Return [x, y] of the center of cell containing provided text 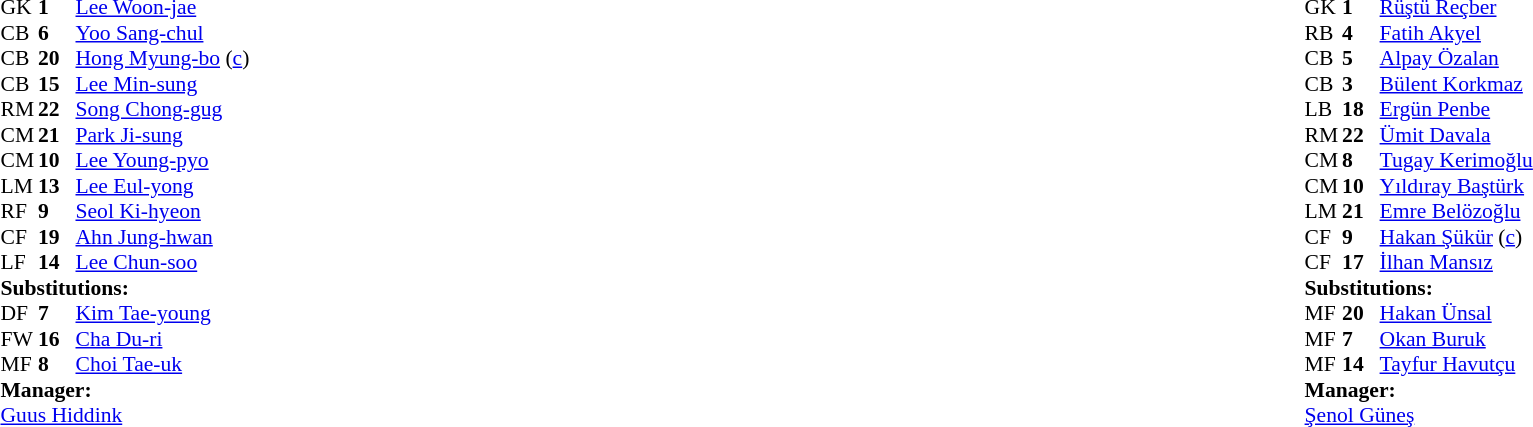
4 [1361, 33]
Kim Tae-young [163, 313]
Park Ji-sung [163, 135]
İlhan Mansız [1456, 263]
RF [19, 211]
Hong Myung-bo (c) [163, 59]
Yoo Sang-chul [163, 33]
Alpay Özalan [1456, 59]
19 [57, 237]
Hakan Şükür (c) [1456, 237]
Hakan Ünsal [1456, 313]
Ümit Davala [1456, 135]
Tugay Kerimoğlu [1456, 161]
Yıldıray Baştürk [1456, 186]
Lee Chun-soo [163, 263]
Lee Eul-yong [163, 186]
5 [1361, 59]
Bülent Korkmaz [1456, 84]
Ahn Jung-hwan [163, 237]
FW [19, 339]
16 [57, 339]
DF [19, 313]
Song Chong-gug [163, 109]
Seol Ki-hyeon [163, 211]
3 [1361, 84]
LB [1324, 109]
LF [19, 263]
Choi Tae-uk [163, 365]
15 [57, 84]
Lee Young-pyo [163, 161]
Ergün Penbe [1456, 109]
RB [1324, 33]
Lee Min-sung [163, 84]
Okan Buruk [1456, 339]
Tayfur Havutçu [1456, 365]
18 [1361, 109]
Fatih Akyel [1456, 33]
13 [57, 186]
Cha Du-ri [163, 339]
Emre Belözoğlu [1456, 211]
6 [57, 33]
17 [1361, 263]
